Return the (X, Y) coordinate for the center point of the cell that contains the specified text.  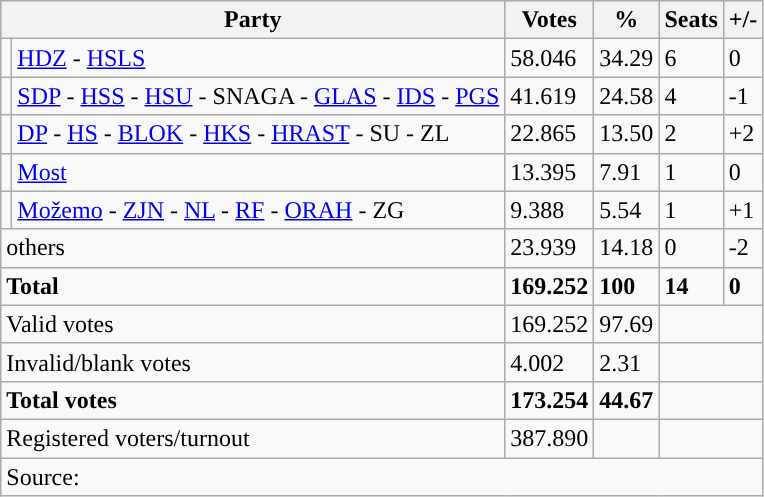
-1 (742, 96)
others (253, 248)
23.939 (550, 248)
41.619 (550, 96)
SDP - HSS - HSU - SNAGA - GLAS - IDS - PGS (258, 96)
Total (253, 286)
Valid votes (253, 324)
+1 (742, 210)
6 (691, 58)
Seats (691, 20)
Source: (382, 477)
22.865 (550, 134)
58.046 (550, 58)
+2 (742, 134)
Votes (550, 20)
Most (258, 172)
97.69 (626, 324)
100 (626, 286)
2 (691, 134)
7.91 (626, 172)
HDZ - HSLS (258, 58)
Invalid/blank votes (253, 362)
24.58 (626, 96)
4 (691, 96)
9.388 (550, 210)
% (626, 20)
Možemo - ZJN - NL - RF - ORAH - ZG (258, 210)
-2 (742, 248)
173.254 (550, 400)
387.890 (550, 438)
14.18 (626, 248)
2.31 (626, 362)
13.50 (626, 134)
34.29 (626, 58)
Registered voters/turnout (253, 438)
DP - HS - BLOK - HKS - HRAST - SU - ZL (258, 134)
Party (253, 20)
14 (691, 286)
+/- (742, 20)
Total votes (253, 400)
5.54 (626, 210)
4.002 (550, 362)
44.67 (626, 400)
13.395 (550, 172)
